Capture the cell that displays the provided text and extract its (X, Y) central coordinate. 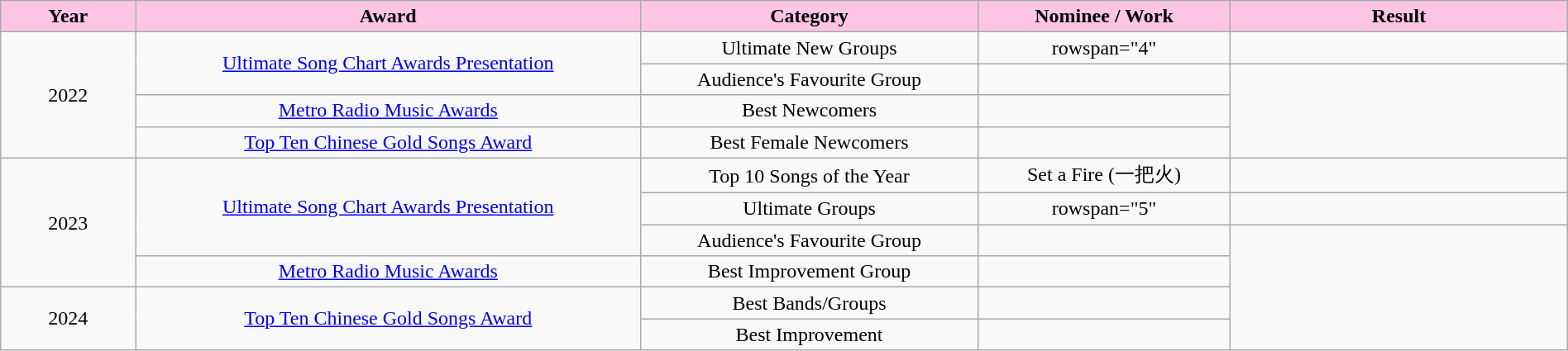
Best Bands/Groups (809, 303)
rowspan="5" (1104, 209)
2023 (68, 223)
Best Newcomers (809, 111)
Ultimate Groups (809, 209)
Best Female Newcomers (809, 142)
Set a Fire (一把火) (1104, 175)
Nominee / Work (1104, 17)
Top 10 Songs of the Year (809, 175)
Ultimate New Groups (809, 48)
rowspan="4" (1104, 48)
Best Improvement (809, 334)
Award (389, 17)
Result (1399, 17)
Category (809, 17)
Best Improvement Group (809, 272)
2024 (68, 319)
2022 (68, 95)
Year (68, 17)
